Capture the cell that displays the provided text and extract its (X, Y) central coordinate. 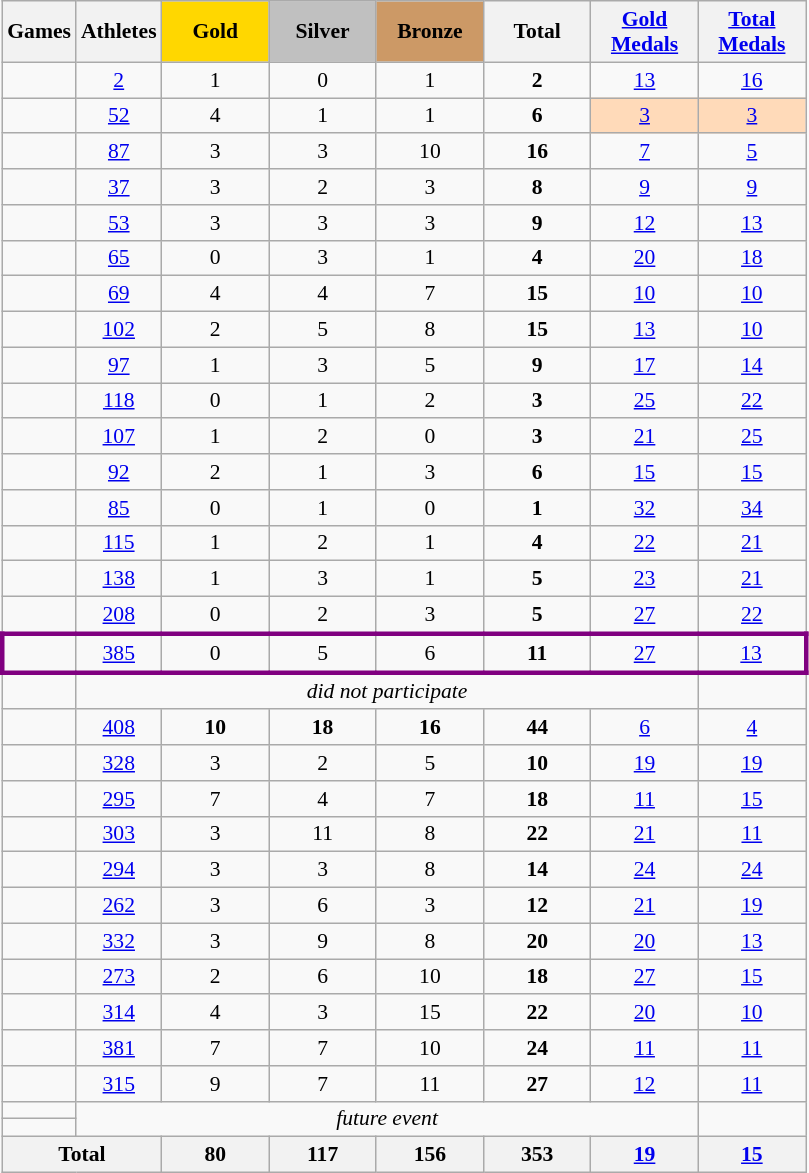
53 (119, 223)
80 (216, 1155)
328 (119, 763)
408 (119, 728)
65 (119, 258)
102 (119, 330)
117 (322, 1155)
44 (538, 728)
385 (119, 654)
156 (430, 1155)
Total Medals (752, 32)
Gold Medals (644, 32)
69 (119, 294)
138 (119, 579)
Games (39, 32)
34 (752, 508)
273 (119, 977)
85 (119, 508)
107 (119, 437)
Athletes (119, 32)
23 (644, 579)
353 (538, 1155)
295 (119, 799)
37 (119, 187)
92 (119, 472)
did not participate (387, 690)
future event (387, 1119)
118 (119, 401)
17 (644, 365)
381 (119, 1048)
32 (644, 508)
Bronze (430, 32)
Silver (322, 32)
Gold (216, 32)
262 (119, 906)
294 (119, 870)
115 (119, 543)
52 (119, 116)
208 (119, 616)
332 (119, 941)
314 (119, 1013)
97 (119, 365)
303 (119, 834)
315 (119, 1084)
87 (119, 152)
